Find where the given text appears and provide that cell's center as (X, Y) coordinate. 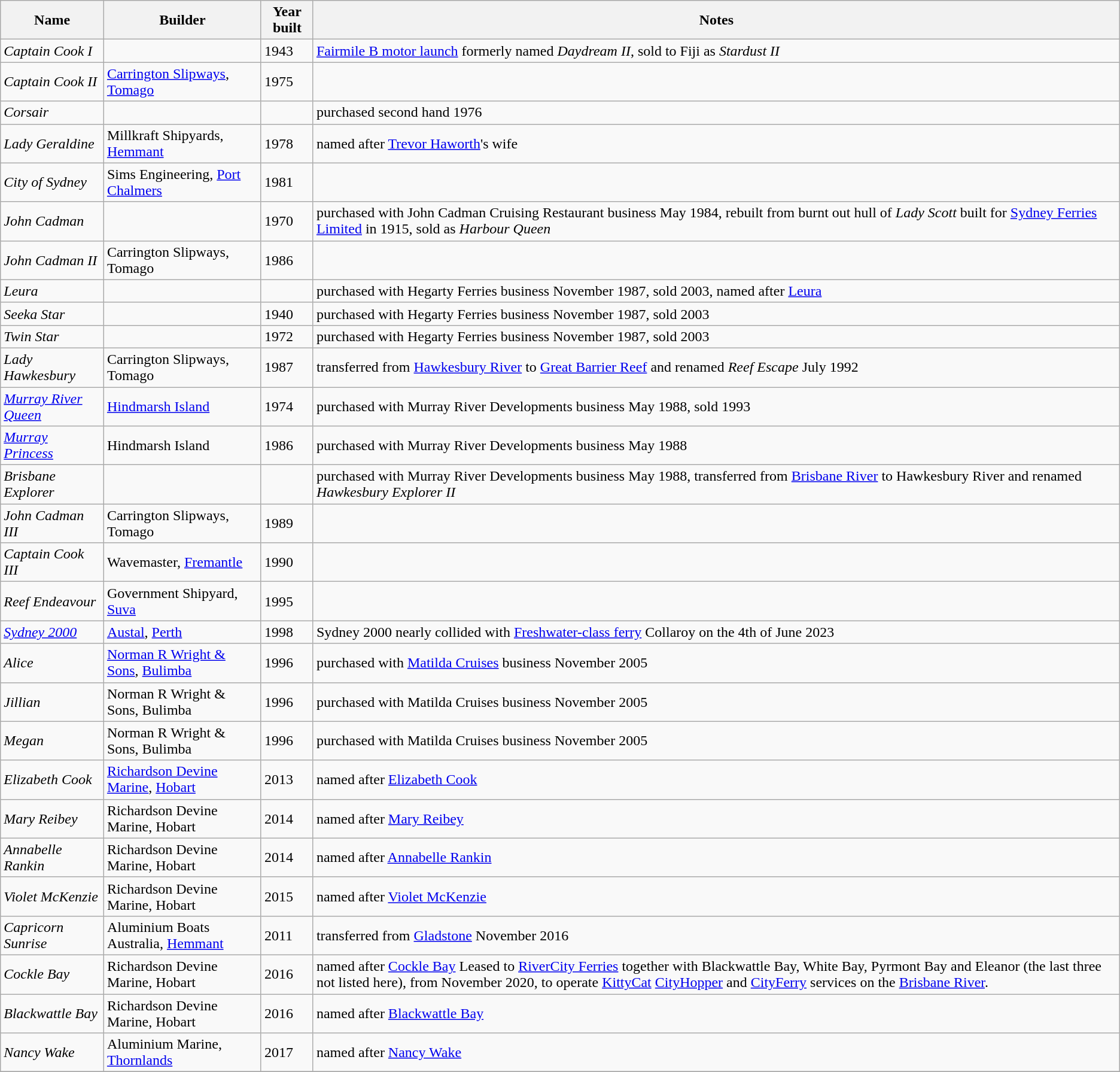
Captain Cook III (53, 563)
Megan (53, 741)
1970 (287, 221)
1981 (287, 182)
Fairmile B motor launch formerly named Daydream II, sold to Fiji as Stardust II (716, 51)
1943 (287, 51)
Murray River Queen (53, 406)
Millkraft Shipyards, Hemmant (182, 144)
purchased with Murray River Developments business May 1988, sold 1993 (716, 406)
named after Elizabeth Cook (716, 779)
Cockle Bay (53, 974)
Capricorn Sunrise (53, 935)
Name (53, 20)
1990 (287, 563)
Austal, Perth (182, 632)
Sims Engineering, Port Chalmers (182, 182)
transferred from Gladstone November 2016 (716, 935)
Captain Cook I (53, 51)
Builder (182, 20)
named after Trevor Haworth's wife (716, 144)
purchased with Murray River Developments business May 1988 (716, 445)
Aluminium Marine, Thornlands (182, 1052)
2013 (287, 779)
Aluminium Boats Australia, Hemmant (182, 935)
1975 (287, 81)
John Cadman II (53, 260)
Reef Endeavour (53, 601)
Lady Hawkesbury (53, 368)
Year built (287, 20)
2015 (287, 897)
Leura (53, 291)
1989 (287, 523)
purchased with Hegarty Ferries business November 1987, sold 2003, named after Leura (716, 291)
transferred from Hawkesbury River to Great Barrier Reef and renamed Reef Escape July 1992 (716, 368)
1940 (287, 314)
Corsair (53, 113)
named after Blackwattle Bay (716, 1013)
Brisbane Explorer (53, 485)
purchased second hand 1976 (716, 113)
Seeka Star (53, 314)
1972 (287, 336)
named after Nancy Wake (716, 1052)
Nancy Wake (53, 1052)
John Cadman (53, 221)
Captain Cook II (53, 81)
Notes (716, 20)
1978 (287, 144)
Jillian (53, 701)
Alice (53, 663)
2017 (287, 1052)
1998 (287, 632)
1995 (287, 601)
Murray Princess (53, 445)
1974 (287, 406)
City of Sydney (53, 182)
named after Annabelle Rankin (716, 857)
2011 (287, 935)
Elizabeth Cook (53, 779)
Wavemaster, Fremantle (182, 563)
purchased with Murray River Developments business May 1988, transferred from Brisbane River to Hawkesbury River and renamed Hawkesbury Explorer II (716, 485)
Mary Reibey (53, 819)
named after Violet McKenzie (716, 897)
Blackwattle Bay (53, 1013)
Twin Star (53, 336)
Annabelle Rankin (53, 857)
Government Shipyard, Suva (182, 601)
1987 (287, 368)
named after Mary Reibey (716, 819)
John Cadman III (53, 523)
Lady Geraldine (53, 144)
Sydney 2000 nearly collided with Freshwater-class ferry Collaroy on the 4th of June 2023 (716, 632)
Sydney 2000 (53, 632)
Violet McKenzie (53, 897)
